Search for the cell housing the specified text and yield its (x, y) center coordinate. 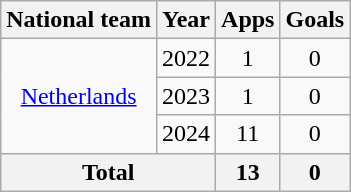
National team (79, 20)
Total (108, 172)
Apps (248, 20)
Goals (315, 20)
2022 (186, 58)
2024 (186, 134)
Year (186, 20)
Netherlands (79, 96)
13 (248, 172)
2023 (186, 96)
11 (248, 134)
